Detect which cell encompasses the target text, then output its (x, y) center coordinate. 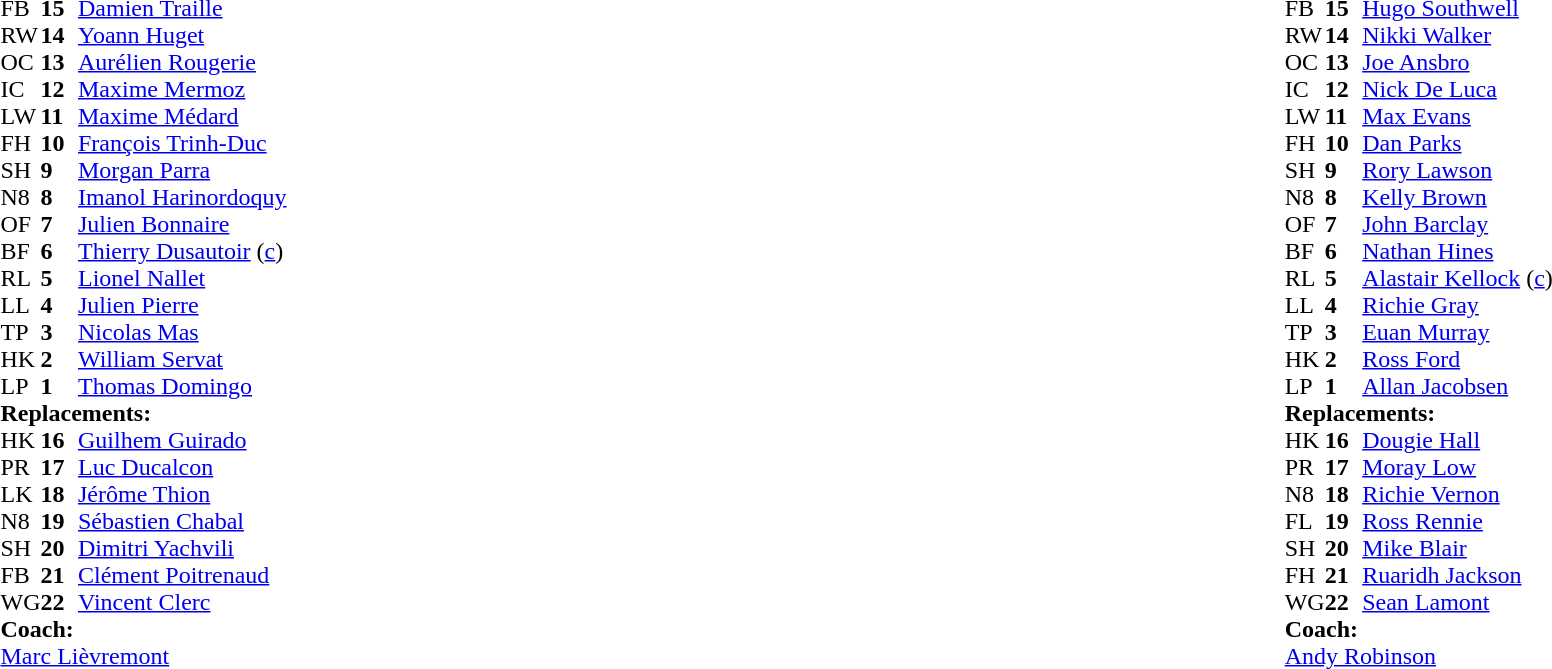
Yoann Huget (182, 36)
Maxime Médard (182, 116)
FB (20, 576)
Dimitri Yachvili (182, 548)
Replacements: (143, 414)
Thierry Dusautoir (c) (182, 252)
Guilhem Guirado (182, 440)
Vincent Clerc (182, 602)
Luc Ducalcon (182, 468)
Thomas Domingo (182, 386)
Aurélien Rougerie (182, 62)
Clément Poitrenaud (182, 576)
Marc Lièvremont (143, 656)
François Trinh-Duc (182, 144)
Imanol Harinordoquy (182, 198)
William Servat (182, 360)
Sébastien Chabal (182, 522)
Nicolas Mas (182, 332)
LK (20, 494)
Maxime Mermoz (182, 90)
FL (1305, 522)
Morgan Parra (182, 170)
Lionel Nallet (182, 278)
Julien Bonnaire (182, 224)
Julien Pierre (182, 306)
Coach: (143, 630)
Jérôme Thion (182, 494)
